From the cell containing the given text, extract its center point as [X, Y] coordinate. 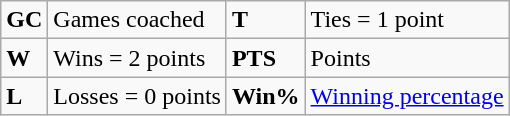
GC [24, 20]
Losses = 0 points [138, 96]
W [24, 58]
Win% [266, 96]
Games coached [138, 20]
Winning percentage [407, 96]
Ties = 1 point [407, 20]
PTS [266, 58]
Points [407, 58]
Wins = 2 points [138, 58]
T [266, 20]
L [24, 96]
